Capture the cell that displays the provided text and extract its [X, Y] central coordinate. 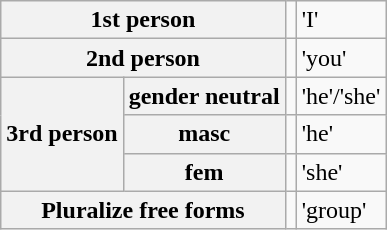
1st person [143, 20]
fem [204, 172]
'he' [341, 134]
masc [204, 134]
'group' [341, 210]
Pluralize free forms [143, 210]
'I' [341, 20]
gender neutral [204, 96]
2nd person [143, 58]
'you' [341, 58]
3rd person [62, 134]
'he'/'she' [341, 96]
'she' [341, 172]
